Return the (X, Y) coordinate for the center point of the cell that contains the specified text.  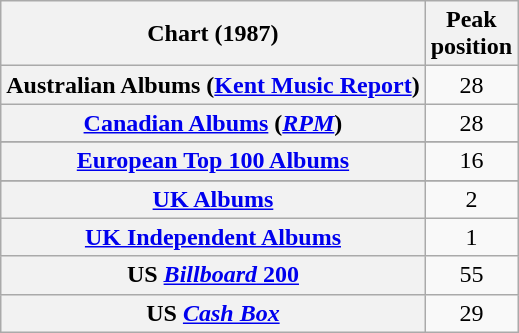
Canadian Albums (RPM) (213, 123)
US Cash Box (213, 313)
European Top 100 Albums (213, 161)
16 (471, 161)
29 (471, 313)
55 (471, 275)
UK Albums (213, 199)
Peakposition (471, 34)
UK Independent Albums (213, 237)
US Billboard 200 (213, 275)
1 (471, 237)
Australian Albums (Kent Music Report) (213, 85)
2 (471, 199)
Chart (1987) (213, 34)
